Scan for the cell matching the given text and deliver its (X, Y) coordinate at center. 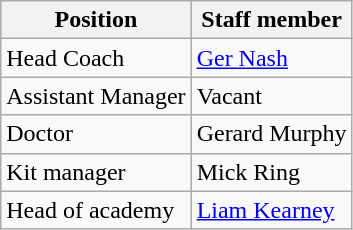
Staff member (272, 20)
Assistant Manager (96, 96)
Liam Kearney (272, 210)
Doctor (96, 134)
Kit manager (96, 172)
Mick Ring (272, 172)
Head Coach (96, 58)
Ger Nash (272, 58)
Gerard Murphy (272, 134)
Vacant (272, 96)
Head of academy (96, 210)
Position (96, 20)
